Locate the cell with the specified text and output its [x, y] center coordinate. 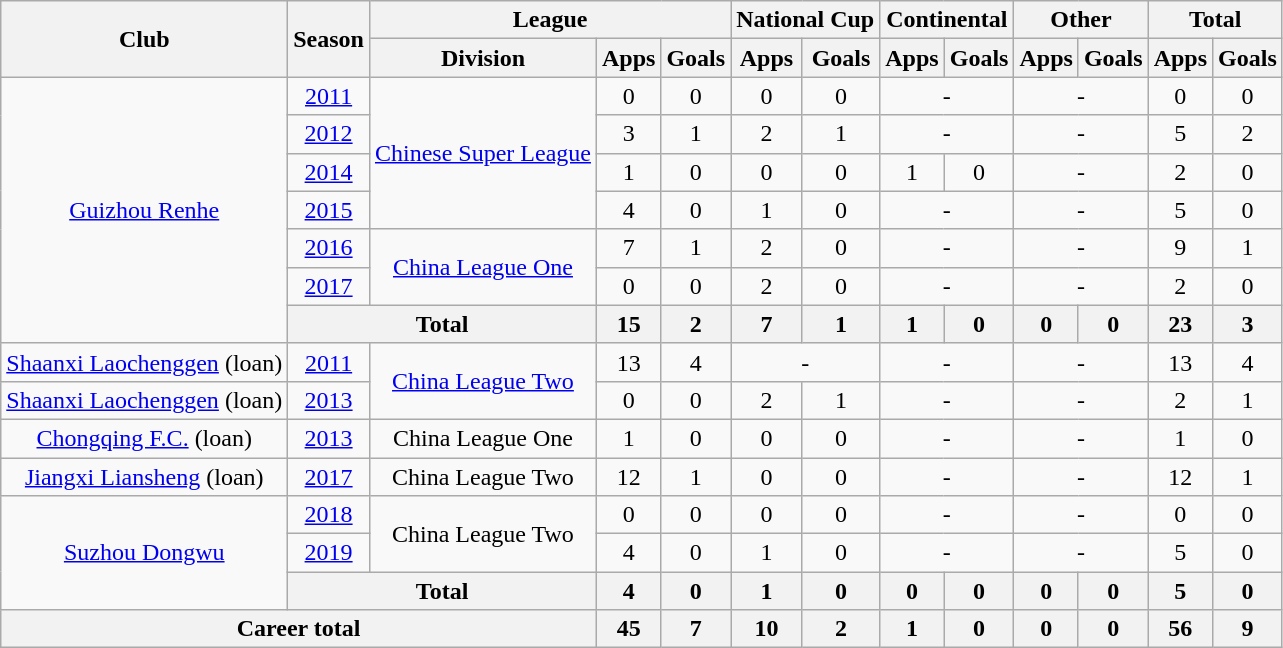
2012 [329, 134]
Continental [947, 20]
2015 [329, 210]
45 [628, 629]
Other [1081, 20]
Season [329, 39]
10 [767, 629]
56 [1180, 629]
Career total [299, 629]
National Cup [806, 20]
2014 [329, 172]
2018 [329, 515]
Chinese Super League [482, 153]
Jiangxi Liansheng (loan) [144, 477]
Suzhou Dongwu [144, 553]
2016 [329, 248]
Guizhou Renhe [144, 210]
League [550, 20]
Chongqing F.C. (loan) [144, 438]
Club [144, 39]
Division [482, 58]
2019 [329, 553]
15 [628, 324]
23 [1180, 324]
